Scan for the cell matching the given text and deliver its [x, y] coordinate at center. 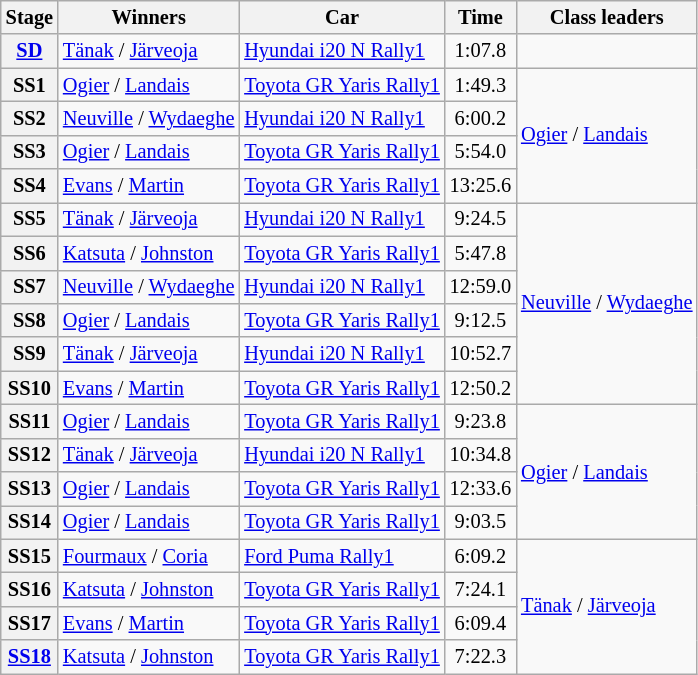
SS12 [30, 455]
Ford Puma Rally1 [342, 556]
1:49.3 [480, 85]
SS4 [30, 186]
SS6 [30, 253]
SD [30, 51]
Stage [30, 17]
SS14 [30, 522]
Car [342, 17]
SS3 [30, 152]
SS13 [30, 489]
6:09.2 [480, 556]
12:50.2 [480, 388]
7:24.1 [480, 589]
9:03.5 [480, 522]
5:47.8 [480, 253]
5:54.0 [480, 152]
SS18 [30, 657]
7:22.3 [480, 657]
10:52.7 [480, 354]
SS1 [30, 85]
SS15 [30, 556]
6:00.2 [480, 118]
Class leaders [606, 17]
SS7 [30, 287]
10:34.8 [480, 455]
SS17 [30, 623]
6:09.4 [480, 623]
SS8 [30, 320]
SS2 [30, 118]
Fourmaux / Coria [148, 556]
9:23.8 [480, 421]
13:25.6 [480, 186]
9:24.5 [480, 219]
12:59.0 [480, 287]
Winners [148, 17]
SS16 [30, 589]
12:33.6 [480, 489]
SS9 [30, 354]
9:12.5 [480, 320]
SS10 [30, 388]
SS5 [30, 219]
Time [480, 17]
SS11 [30, 421]
1:07.8 [480, 51]
